Output the (x, y) coordinate of the center of the cell containing the given text.  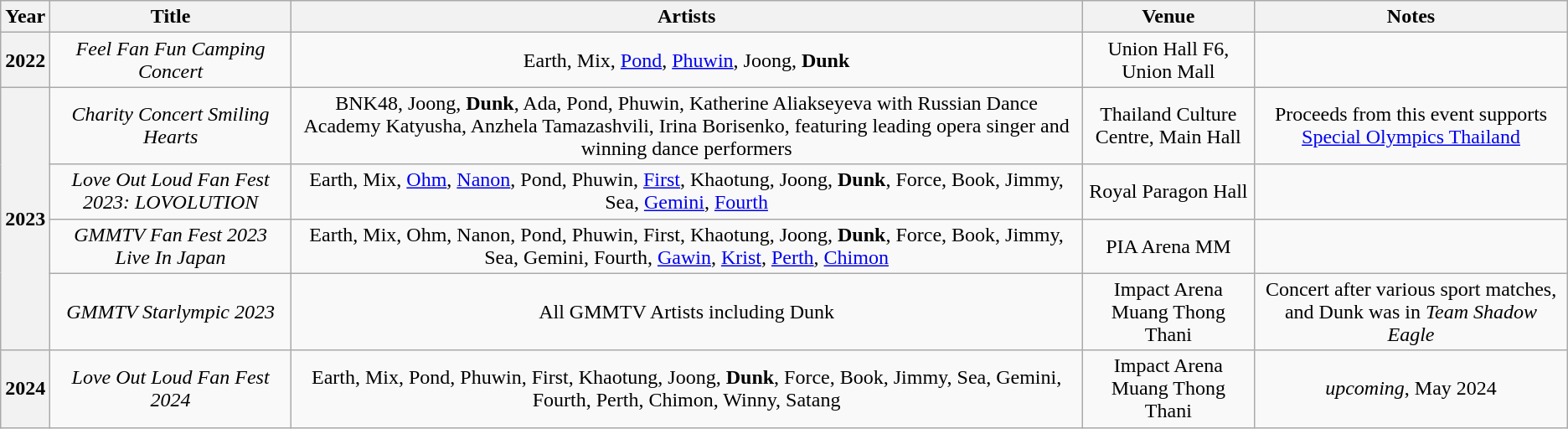
Year (25, 17)
Earth, Mix, Ohm, Nanon, Pond, Phuwin, First, Khaotung, Joong, Dunk, Force, Book, Jimmy, Sea, Gemini, Fourth (686, 191)
Proceeds from this event supports Special Olympics Thailand (1411, 126)
Concert after various sport matches, and Dunk was in Team Shadow Eagle (1411, 312)
2024 (25, 389)
GMMTV Fan Fest 2023 Live In Japan (171, 246)
PIA Arena MM (1168, 246)
All GMMTV Artists including Dunk (686, 312)
Artists (686, 17)
Feel Fan Fun Camping Concert (171, 60)
Earth, Mix, Pond, Phuwin, First, Khaotung, Joong, Dunk, Force, Book, Jimmy, Sea, Gemini, Fourth, Perth, Chimon, Winny, Satang (686, 389)
Venue (1168, 17)
2023 (25, 219)
Charity Concert Smiling Hearts (171, 126)
Love Out Loud Fan Fest 2024 (171, 389)
Earth, Mix, Pond, Phuwin, Joong, Dunk (686, 60)
Earth, Mix, Ohm, Nanon, Pond, Phuwin, First, Khaotung, Joong, Dunk, Force, Book, Jimmy, Sea, Gemini, Fourth, Gawin, Krist, Perth, Chimon (686, 246)
Title (171, 17)
Union Hall F6, Union Mall (1168, 60)
upcoming, May 2024 (1411, 389)
Royal Paragon Hall (1168, 191)
2022 (25, 60)
Notes (1411, 17)
GMMTV Starlympic 2023 (171, 312)
Thailand Culture Centre, Main Hall (1168, 126)
Love Out Loud Fan Fest 2023: LOVOLUTION (171, 191)
